Return the [X, Y] coordinate for the center point of the cell that contains the specified text.  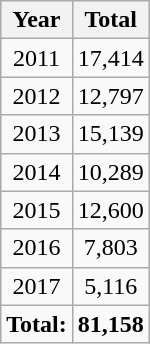
12,600 [110, 210]
5,116 [110, 286]
2017 [37, 286]
2015 [37, 210]
2014 [37, 172]
15,139 [110, 134]
Total: [37, 324]
Total [110, 20]
17,414 [110, 58]
2011 [37, 58]
10,289 [110, 172]
2012 [37, 96]
Year [37, 20]
81,158 [110, 324]
2013 [37, 134]
2016 [37, 248]
12,797 [110, 96]
7,803 [110, 248]
